Determine the [x, y] coordinate at the center of the cell enclosing the given text.  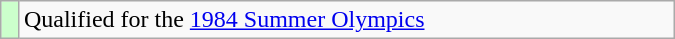
Qualified for the 1984 Summer Olympics [346, 20]
